Extract the (X, Y) coordinate from the center of the cell holding the provided text.  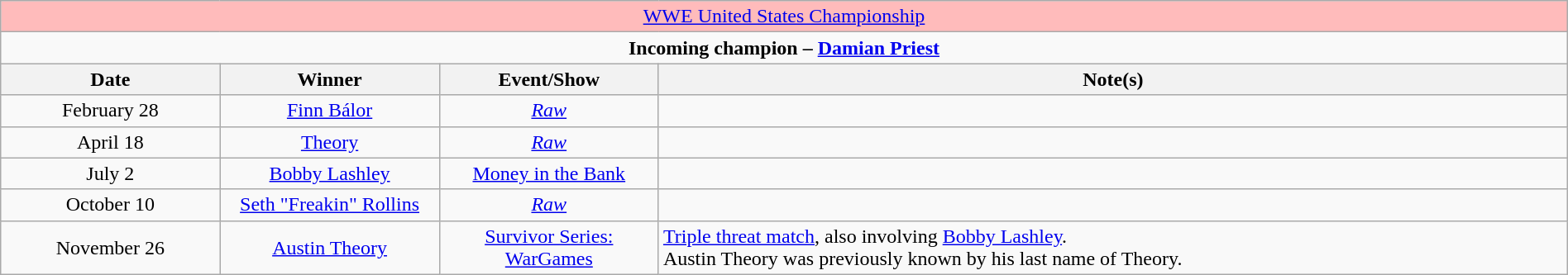
Date (111, 79)
Theory (329, 142)
February 28 (111, 111)
Money in the Bank (549, 173)
Austin Theory (329, 248)
Bobby Lashley (329, 173)
Event/Show (549, 79)
Triple threat match, also involving Bobby Lashley.Austin Theory was previously known by his last name of Theory. (1113, 248)
Seth "Freakin" Rollins (329, 205)
October 10 (111, 205)
Finn Bálor (329, 111)
July 2 (111, 173)
April 18 (111, 142)
November 26 (111, 248)
Winner (329, 79)
Note(s) (1113, 79)
WWE United States Championship (784, 17)
Survivor Series: WarGames (549, 248)
Incoming champion – Damian Priest (784, 48)
